Pinpoint the cell where the given text exists, returning its (x, y) midpoint coordinate. 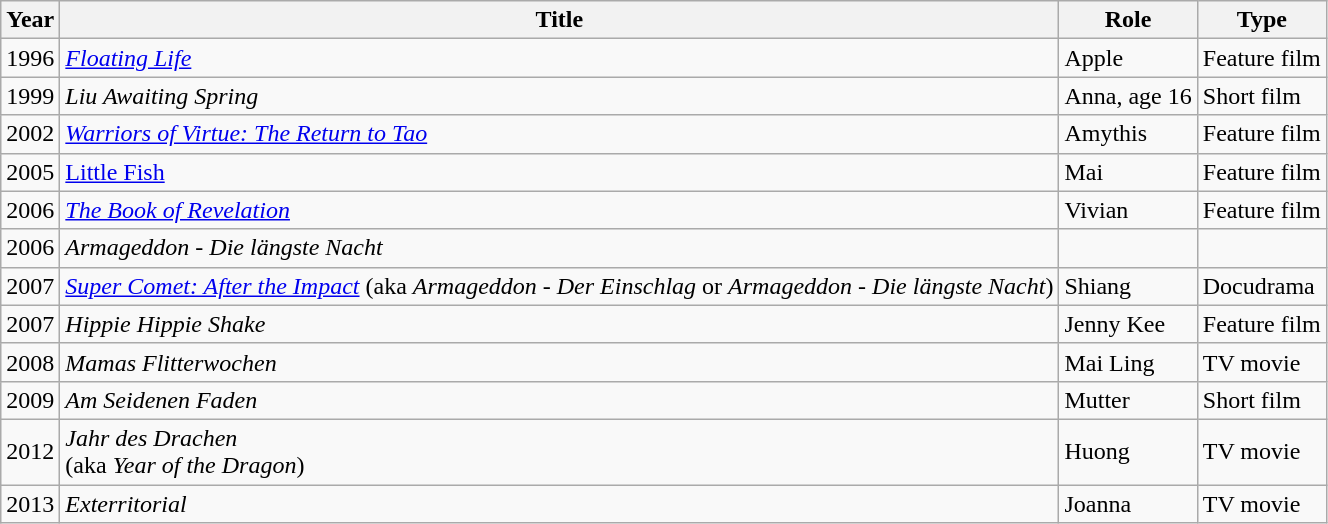
Floating Life (560, 58)
Amythis (1128, 134)
Type (1262, 20)
2009 (30, 400)
Role (1128, 20)
2002 (30, 134)
Docudrama (1262, 286)
Year (30, 20)
2012 (30, 452)
Shiang (1128, 286)
1999 (30, 96)
Super Comet: After the Impact (aka Armageddon - Der Einschlag or Armageddon - Die längste Nacht) (560, 286)
Apple (1128, 58)
Warriors of Virtue: The Return to Tao (560, 134)
Armageddon - Die längste Nacht (560, 248)
2005 (30, 172)
Jahr des Drachen(aka Year of the Dragon) (560, 452)
Mamas Flitterwochen (560, 362)
1996 (30, 58)
Mai Ling (1128, 362)
Am Seidenen Faden (560, 400)
Vivian (1128, 210)
Joanna (1128, 503)
Jenny Kee (1128, 324)
Huong (1128, 452)
Mutter (1128, 400)
Hippie Hippie Shake (560, 324)
Anna, age 16 (1128, 96)
Title (560, 20)
2013 (30, 503)
Mai (1128, 172)
Exterritorial (560, 503)
2008 (30, 362)
Liu Awaiting Spring (560, 96)
Little Fish (560, 172)
The Book of Revelation (560, 210)
